Return (X, Y) of the center of cell containing provided text 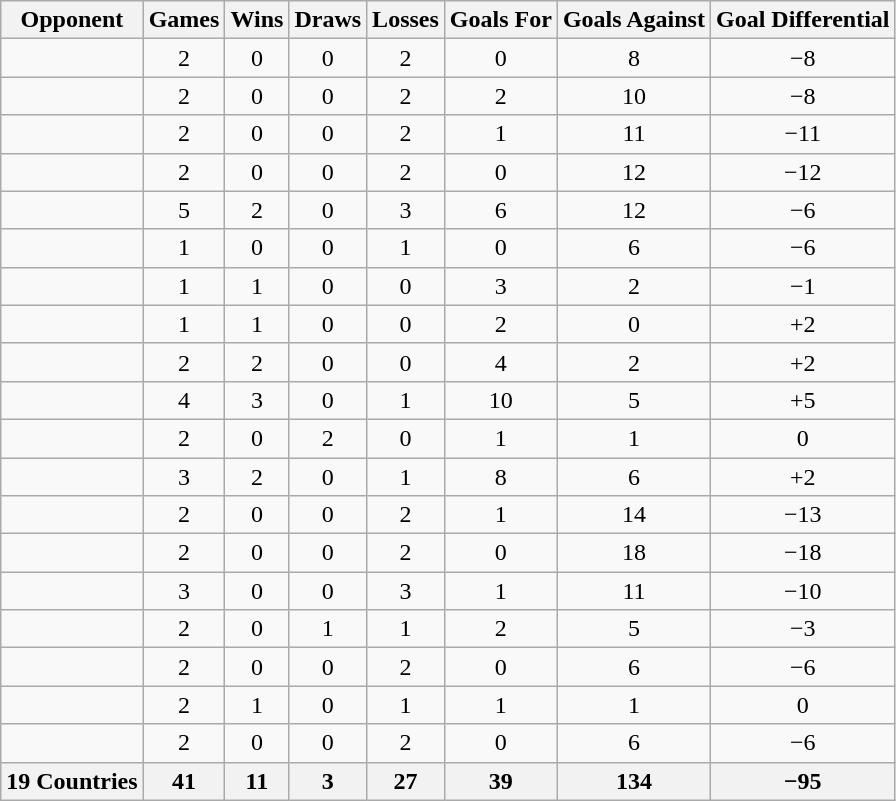
Games (184, 20)
Draws (328, 20)
−11 (802, 134)
41 (184, 781)
Opponent (72, 20)
−1 (802, 286)
−18 (802, 553)
Losses (406, 20)
18 (634, 553)
134 (634, 781)
39 (500, 781)
Goal Differential (802, 20)
+5 (802, 400)
19 Countries (72, 781)
Goals Against (634, 20)
−3 (802, 629)
−13 (802, 515)
−10 (802, 591)
14 (634, 515)
Wins (257, 20)
Goals For (500, 20)
−95 (802, 781)
27 (406, 781)
−12 (802, 172)
